Capture the cell that displays the provided text and extract its (x, y) central coordinate. 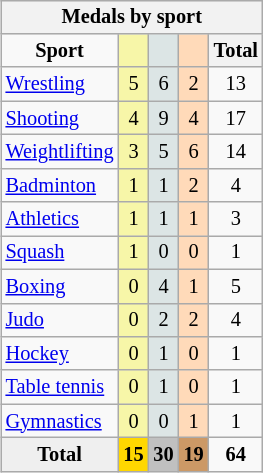
Shooting (60, 118)
Athletics (60, 219)
Weightlifting (60, 152)
Judo (60, 320)
17 (236, 118)
Boxing (60, 286)
Wrestling (60, 84)
30 (164, 455)
Squash (60, 253)
Sport (60, 51)
Hockey (60, 354)
64 (236, 455)
13 (236, 84)
14 (236, 152)
Badminton (60, 185)
Table tennis (60, 387)
15 (133, 455)
19 (194, 455)
Gymnastics (60, 421)
9 (164, 118)
Medals by sport (132, 17)
